Find where the given text appears and provide that cell's center as [x, y] coordinate. 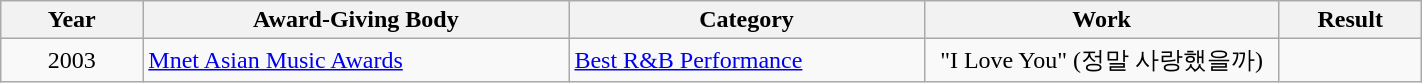
Mnet Asian Music Awards [356, 60]
Best R&B Performance [746, 60]
Year [72, 20]
Result [1350, 20]
"I Love You" (정말 사랑했을까) [1102, 60]
Work [1102, 20]
2003 [72, 60]
Award-Giving Body [356, 20]
Category [746, 20]
